From the cell containing the given text, extract its center point as (X, Y) coordinate. 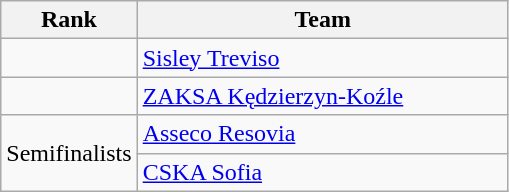
ZAKSA Kędzierzyn-Koźle (322, 96)
Rank (69, 20)
Asseco Resovia (322, 134)
Semifinalists (69, 153)
Sisley Treviso (322, 58)
CSKA Sofia (322, 172)
Team (322, 20)
